From the cell containing the given text, extract its center point as [X, Y] coordinate. 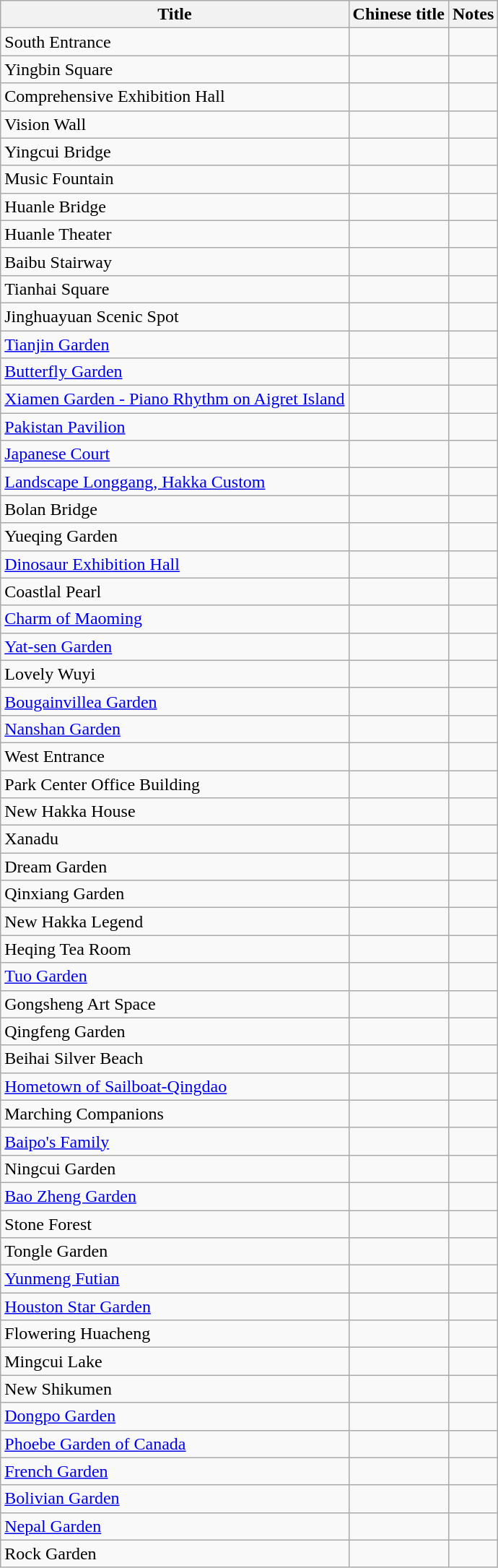
Charm of Maoming [175, 619]
Jinghuayuan Scenic Spot [175, 316]
Yingcui Bridge [175, 152]
Notes [473, 14]
Lovely Wuyi [175, 674]
Ningcui Garden [175, 1169]
Phoebe Garden of Canada [175, 1444]
Bao Zheng Garden [175, 1196]
Gongsheng Art Space [175, 1004]
Tongle Garden [175, 1252]
Xiamen Garden - Piano Rhythm on Aigret Island [175, 399]
Dinosaur Exhibition Hall [175, 564]
Houston Star Garden [175, 1307]
Bolan Bridge [175, 509]
Yunmeng Futian [175, 1279]
Music Fountain [175, 179]
Butterfly Garden [175, 372]
Tianhai Square [175, 289]
New Hakka House [175, 812]
Huanle Bridge [175, 207]
New Shikumen [175, 1389]
Xanadu [175, 839]
Coastlal Pearl [175, 592]
Baipo's Family [175, 1141]
Landscape Longgang, Hakka Custom [175, 482]
Hometown of Sailboat-Qingdao [175, 1086]
Stone Forest [175, 1224]
Tianjin Garden [175, 345]
Pakistan Pavilion [175, 427]
Heqing Tea Room [175, 949]
Vision Wall [175, 124]
Tuo Garden [175, 976]
Flowering Huacheng [175, 1334]
Yat-sen Garden [175, 646]
Nanshan Garden [175, 729]
Park Center Office Building [175, 784]
Yingbin Square [175, 69]
Dream Garden [175, 867]
Chinese title [398, 14]
Qinxiang Garden [175, 894]
Rock Garden [175, 1554]
Marching Companions [175, 1114]
Comprehensive Exhibition Hall [175, 97]
New Hakka Legend [175, 922]
Japanese Court [175, 454]
Dongpo Garden [175, 1416]
Qingfeng Garden [175, 1031]
Yueqing Garden [175, 537]
French Garden [175, 1471]
Huanle Theater [175, 234]
Nepal Garden [175, 1526]
Mingcui Lake [175, 1361]
Beihai Silver Beach [175, 1059]
Bolivian Garden [175, 1499]
West Entrance [175, 756]
South Entrance [175, 42]
Title [175, 14]
Bougainvillea Garden [175, 701]
Baibu Stairway [175, 261]
